Locate the cell with the specified text and output its [X, Y] center coordinate. 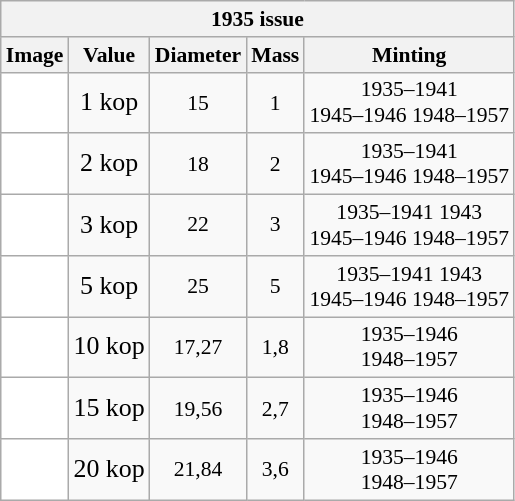
18 [198, 164]
1,8 [275, 348]
5 [275, 286]
3,6 [275, 470]
Diameter [198, 55]
1 [275, 102]
Minting [409, 55]
3 kop [108, 226]
Mass [275, 55]
Value [108, 55]
25 [198, 286]
2 [275, 164]
1 kop [108, 102]
17,27 [198, 348]
21,84 [198, 470]
3 [275, 226]
2,7 [275, 408]
10 kop [108, 348]
5 kop [108, 286]
22 [198, 226]
Image [35, 55]
2 kop [108, 164]
19,56 [198, 408]
15 kop [108, 408]
1935 issue [258, 19]
20 kop [108, 470]
15 [198, 102]
